Extract the [X, Y] coordinate from the center of the cell holding the provided text.  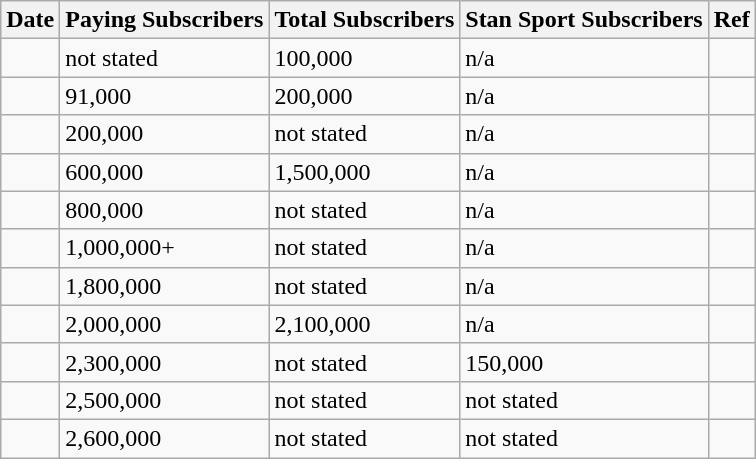
2,100,000 [364, 324]
2,500,000 [164, 400]
Date [30, 20]
Total Subscribers [364, 20]
600,000 [164, 172]
1,000,000+ [164, 248]
2,300,000 [164, 362]
1,800,000 [164, 286]
91,000 [164, 96]
Paying Subscribers [164, 20]
100,000 [364, 58]
Ref [732, 20]
2,000,000 [164, 324]
2,600,000 [164, 438]
1,500,000 [364, 172]
800,000 [164, 210]
150,000 [584, 362]
Stan Sport Subscribers [584, 20]
